Return the [x, y] coordinate for the center point of the cell that contains the specified text.  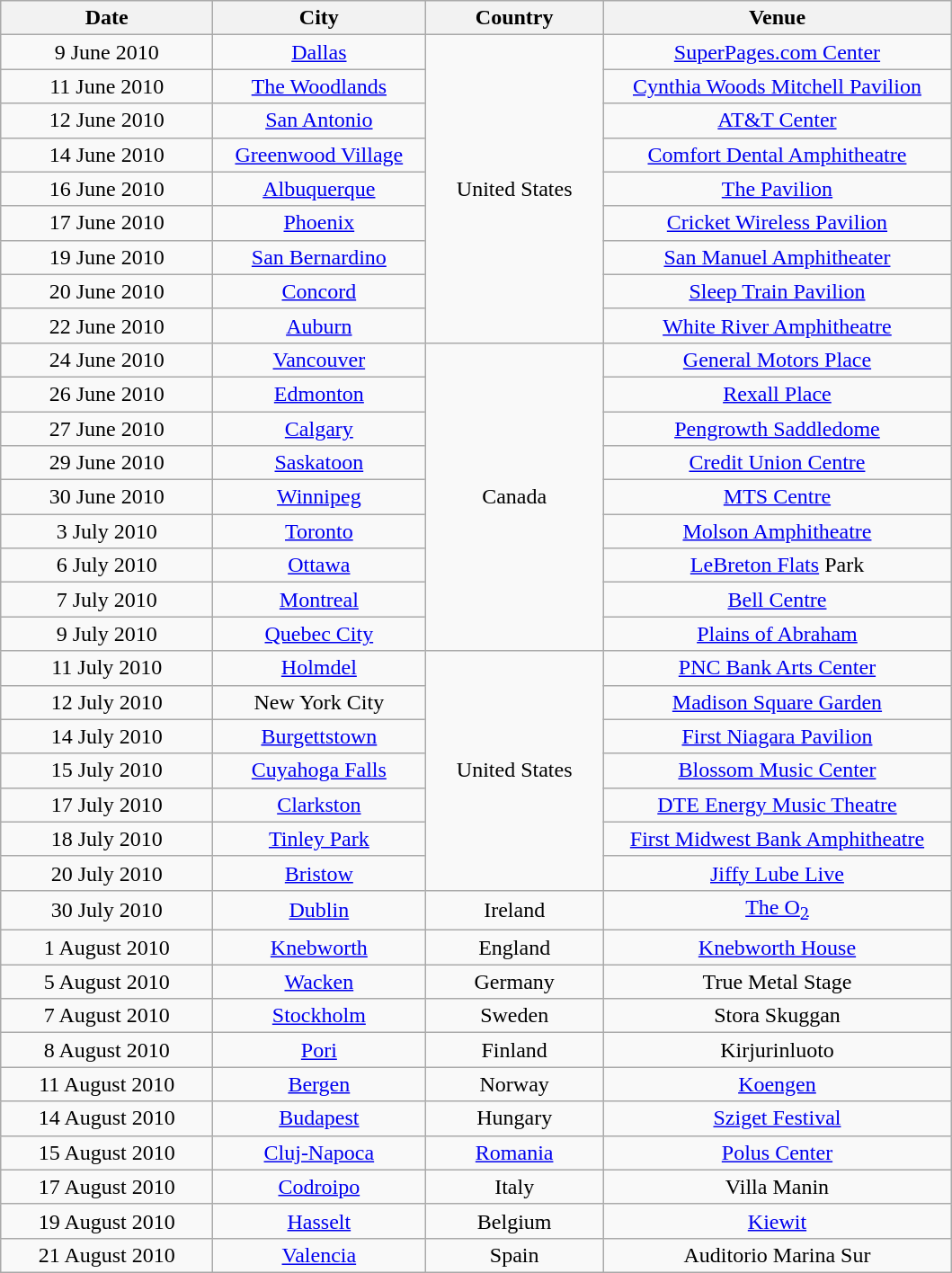
Stora Skuggan [777, 1016]
Credit Union Centre [777, 463]
Venue [777, 18]
17 July 2010 [107, 805]
Koengen [777, 1084]
Greenwood Village [319, 155]
9 July 2010 [107, 634]
Molson Amphitheatre [777, 531]
Pori [319, 1050]
Codroipo [319, 1187]
MTS Centre [777, 497]
11 August 2010 [107, 1084]
29 June 2010 [107, 463]
27 June 2010 [107, 429]
Norway [514, 1084]
Dallas [319, 52]
Kiewit [777, 1221]
Dublin [319, 910]
PNC Bank Arts Center [777, 668]
19 August 2010 [107, 1221]
22 June 2010 [107, 325]
Valencia [319, 1255]
Burgettstown [319, 736]
Date [107, 18]
8 August 2010 [107, 1050]
Cricket Wireless Pavilion [777, 223]
San Manuel Amphitheater [777, 257]
Cuyahoga Falls [319, 770]
Hungary [514, 1118]
Wacken [319, 982]
Ottawa [319, 565]
Edmonton [319, 394]
Madison Square Garden [777, 702]
17 August 2010 [107, 1187]
Stockholm [319, 1016]
New York City [319, 702]
The Pavilion [777, 189]
9 June 2010 [107, 52]
Finland [514, 1050]
San Antonio [319, 120]
Concord [319, 291]
14 August 2010 [107, 1118]
12 July 2010 [107, 702]
Comfort Dental Amphitheatre [777, 155]
15 July 2010 [107, 770]
Spain [514, 1255]
True Metal Stage [777, 982]
Quebec City [319, 634]
Calgary [319, 429]
26 June 2010 [107, 394]
The O2 [777, 910]
Sziget Festival [777, 1118]
Germany [514, 982]
Winnipeg [319, 497]
Country [514, 18]
First Midwest Bank Amphitheatre [777, 839]
Canada [514, 496]
11 June 2010 [107, 86]
Phoenix [319, 223]
First Niagara Pavilion [777, 736]
14 July 2010 [107, 736]
Cynthia Woods Mitchell Pavilion [777, 86]
Bristow [319, 873]
Sweden [514, 1016]
Toronto [319, 531]
Rexall Place [777, 394]
Cluj-Napoca [319, 1153]
Polus Center [777, 1153]
Clarkston [319, 805]
DTE Energy Music Theatre [777, 805]
18 July 2010 [107, 839]
Hasselt [319, 1221]
Bergen [319, 1084]
England [514, 948]
Jiffy Lube Live [777, 873]
Knebworth House [777, 948]
Pengrowth Saddledome [777, 429]
Montreal [319, 600]
19 June 2010 [107, 257]
Albuquerque [319, 189]
30 July 2010 [107, 910]
LeBreton Flats Park [777, 565]
30 June 2010 [107, 497]
20 July 2010 [107, 873]
14 June 2010 [107, 155]
Ireland [514, 910]
Holmdel [319, 668]
City [319, 18]
20 June 2010 [107, 291]
Blossom Music Center [777, 770]
Saskatoon [319, 463]
Tinley Park [319, 839]
Bell Centre [777, 600]
Belgium [514, 1221]
6 July 2010 [107, 565]
17 June 2010 [107, 223]
Plains of Abraham [777, 634]
7 July 2010 [107, 600]
Auburn [319, 325]
24 June 2010 [107, 360]
5 August 2010 [107, 982]
Sleep Train Pavilion [777, 291]
Vancouver [319, 360]
SuperPages.com Center [777, 52]
12 June 2010 [107, 120]
7 August 2010 [107, 1016]
Villa Manin [777, 1187]
3 July 2010 [107, 531]
11 July 2010 [107, 668]
AT&T Center [777, 120]
Budapest [319, 1118]
General Motors Place [777, 360]
Italy [514, 1187]
San Bernardino [319, 257]
Kirjurinluoto [777, 1050]
Auditorio Marina Sur [777, 1255]
16 June 2010 [107, 189]
Knebworth [319, 948]
1 August 2010 [107, 948]
White River Amphitheatre [777, 325]
21 August 2010 [107, 1255]
15 August 2010 [107, 1153]
The Woodlands [319, 86]
Romania [514, 1153]
